Search for the cell housing the specified text and yield its (X, Y) center coordinate. 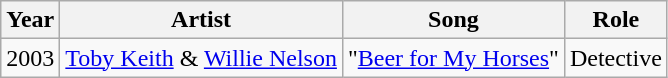
Artist (202, 20)
"Beer for My Horses" (453, 58)
Toby Keith & Willie Nelson (202, 58)
2003 (30, 58)
Song (453, 20)
Year (30, 20)
Role (616, 20)
Detective (616, 58)
